Determine the [X, Y] coordinate at the center of the cell enclosing the given text.  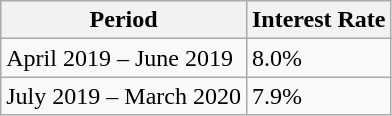
July 2019 – March 2020 [124, 96]
Period [124, 20]
8.0% [318, 58]
7.9% [318, 96]
April 2019 – June 2019 [124, 58]
Interest Rate [318, 20]
